Scan for the cell matching the given text and deliver its [X, Y] coordinate at center. 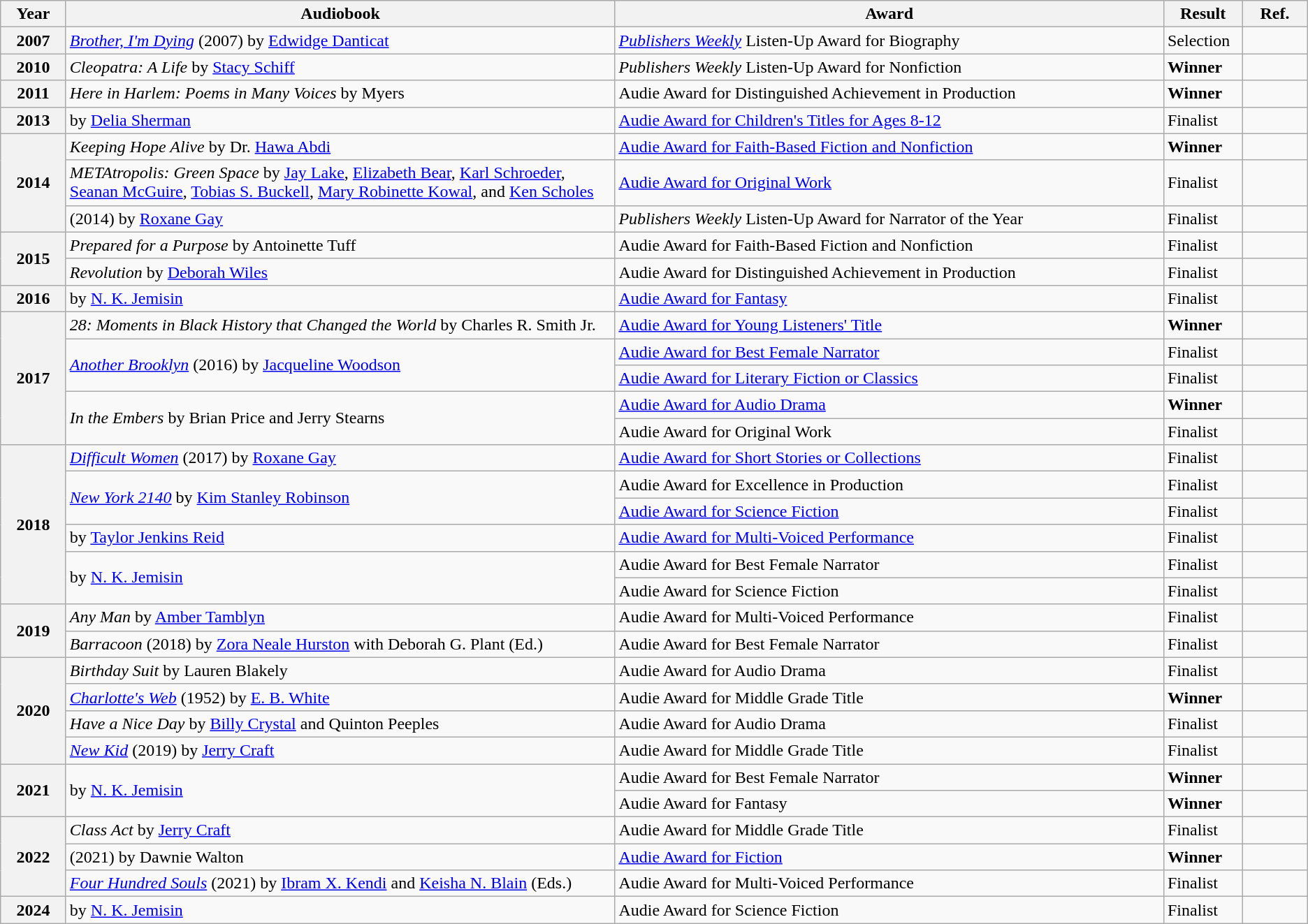
New Kid (2019) by Jerry Craft [340, 750]
2011 [34, 94]
2022 [34, 857]
2007 [34, 41]
Class Act by Jerry Craft [340, 830]
(2021) by Dawnie Walton [340, 857]
Audie Award for Literary Fiction or Classics [889, 379]
New York 2140 by Kim Stanley Robinson [340, 498]
2024 [34, 910]
by Delia Sherman [340, 120]
2018 [34, 525]
2015 [34, 258]
Prepared for a Purpose by Antoinette Tuff [340, 245]
2019 [34, 631]
(2014) by Roxane Gay [340, 219]
Any Man by Amber Tamblyn [340, 617]
Ref. [1275, 14]
Year [34, 14]
Here in Harlem: Poems in Many Voices by Myers [340, 94]
Selection [1202, 41]
Birthday Suit by Lauren Blakely [340, 670]
Brother, I'm Dying (2007) by Edwidge Danticat [340, 41]
In the Embers by Brian Price and Jerry Stearns [340, 418]
Difficult Women (2017) by Roxane Gay [340, 458]
2021 [34, 791]
Award [889, 14]
Revolution by Deborah Wiles [340, 272]
Publishers Weekly Listen-Up Award for Narrator of the Year [889, 219]
METAtropolis: Green Space by Jay Lake, Elizabeth Bear, Karl Schroeder, Seanan McGuire, Tobias S. Buckell, Mary Robinette Kowal, and Ken Scholes [340, 183]
Audiobook [340, 14]
Cleopatra: A Life by Stacy Schiff [340, 67]
2014 [34, 183]
Charlotte's Web (1952) by E. B. White [340, 697]
Have a Nice Day by Billy Crystal and Quinton Peeples [340, 724]
Publishers Weekly Listen-Up Award for Biography [889, 41]
2020 [34, 710]
Barracoon (2018) by Zora Neale Hurston with Deborah G. Plant (Ed.) [340, 644]
Four Hundred Souls (2021) by Ibram X. Kendi and Keisha N. Blain (Eds.) [340, 883]
Audie Award for Excellence in Production [889, 485]
Publishers Weekly Listen-Up Award for Nonfiction [889, 67]
Audie Award for Young Listeners' Title [889, 325]
2013 [34, 120]
Audie Award for Children's Titles for Ages 8-12 [889, 120]
2017 [34, 378]
Audie Award for Short Stories or Collections [889, 458]
28: Moments in Black History that Changed the World by Charles R. Smith Jr. [340, 325]
Keeping Hope Alive by Dr. Hawa Abdi [340, 147]
Audie Award for Fiction [889, 857]
by Taylor Jenkins Reid [340, 538]
Another Brooklyn (2016) by Jacqueline Woodson [340, 365]
2016 [34, 298]
Result [1202, 14]
2010 [34, 67]
